Capture the cell that displays the provided text and extract its (x, y) central coordinate. 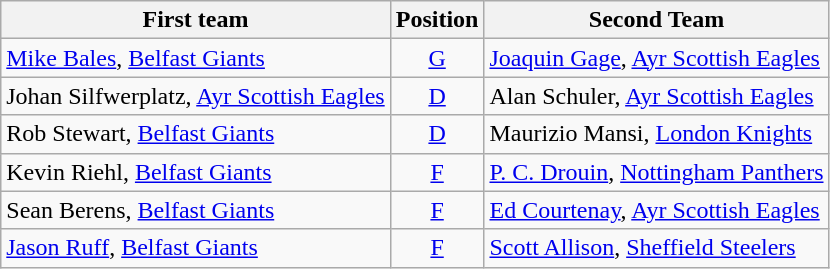
P. C. Drouin, Nottingham Panthers (656, 172)
Ed Courtenay, Ayr Scottish Eagles (656, 210)
First team (196, 20)
Scott Allison, Sheffield Steelers (656, 248)
Position (437, 20)
Maurizio Mansi, London Knights (656, 134)
Jason Ruff, Belfast Giants (196, 248)
Rob Stewart, Belfast Giants (196, 134)
Johan Silfwerplatz, Ayr Scottish Eagles (196, 96)
Sean Berens, Belfast Giants (196, 210)
Second Team (656, 20)
Joaquin Gage, Ayr Scottish Eagles (656, 58)
Kevin Riehl, Belfast Giants (196, 172)
G (437, 58)
Mike Bales, Belfast Giants (196, 58)
Alan Schuler, Ayr Scottish Eagles (656, 96)
